For the text-containing cell, return its midpoint in [x, y] coordinate format. 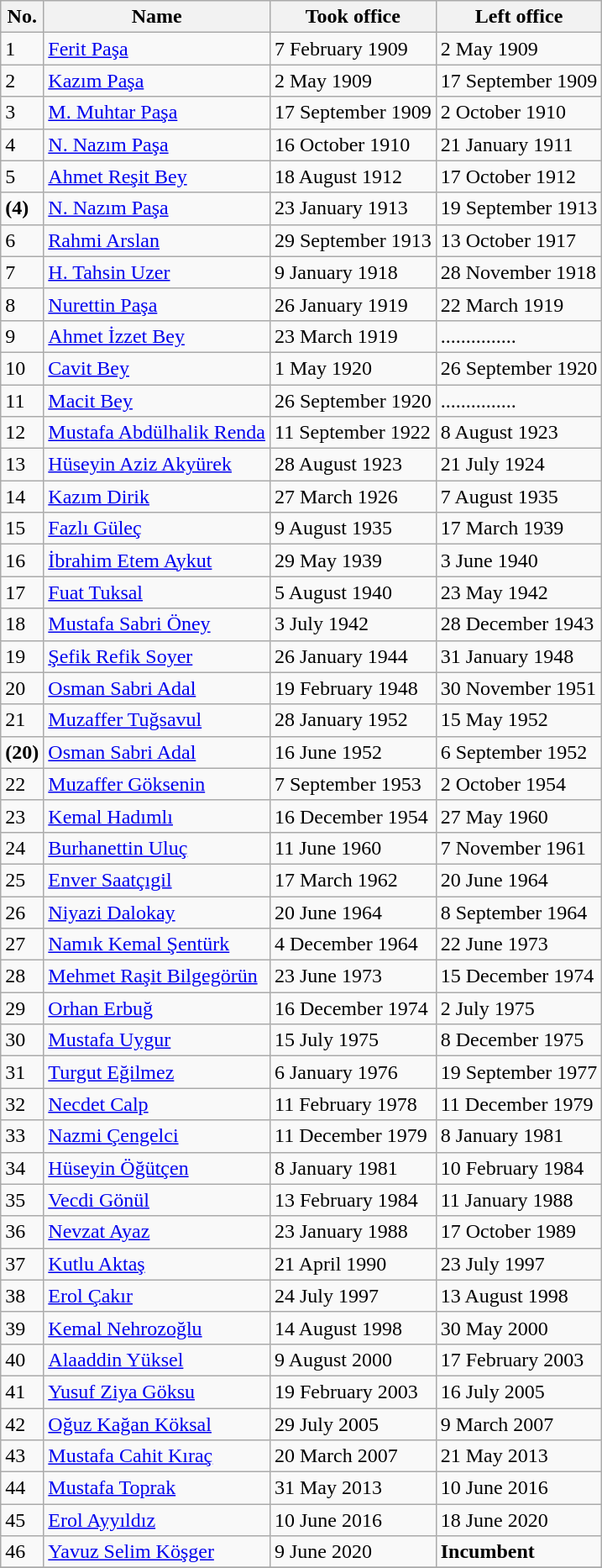
7 [22, 272]
15 [22, 529]
21 January 1911 [519, 145]
6 [22, 240]
9 [22, 336]
24 July 1997 [353, 1296]
Mustafa Cahit Kıraç [157, 1456]
23 January 1913 [353, 208]
19 September 1913 [519, 208]
30 November 1951 [519, 688]
34 [22, 1168]
31 January 1948 [519, 656]
43 [22, 1456]
11 June 1960 [353, 848]
17 February 2003 [519, 1360]
36 [22, 1232]
9 June 2020 [353, 1552]
26 January 1944 [353, 656]
30 [22, 1040]
15 December 1974 [519, 976]
31 [22, 1072]
Took office [353, 17]
39 [22, 1328]
Cavit Bey [157, 368]
16 October 1910 [353, 145]
11 [22, 401]
Muzaffer Göksenin [157, 784]
8 August 1923 [519, 433]
5 August 1940 [353, 592]
9 August 1935 [353, 529]
2 October 1954 [519, 784]
17 March 1939 [519, 529]
17 [22, 592]
2 October 1910 [519, 113]
16 December 1954 [353, 816]
5 [22, 176]
21 April 1990 [353, 1264]
Left office [519, 17]
16 [22, 560]
16 June 1952 [353, 752]
37 [22, 1264]
11 January 1988 [519, 1200]
33 [22, 1136]
Hüseyin Öğütçen [157, 1168]
Kazım Dirik [157, 497]
19 February 2003 [353, 1392]
17 October 1989 [519, 1232]
Şefik Refik Soyer [157, 656]
Hüseyin Aziz Akyürek [157, 465]
Ahmet Reşit Bey [157, 176]
Namık Kemal Şentürk [157, 944]
17 March 1962 [353, 880]
29 July 2005 [353, 1424]
9 August 2000 [353, 1360]
16 July 2005 [519, 1392]
17 October 1912 [519, 176]
27 May 1960 [519, 816]
26 January 1919 [353, 304]
6 January 1976 [353, 1072]
27 [22, 944]
8 December 1975 [519, 1040]
Ahmet İzzet Bey [157, 336]
Macit Bey [157, 401]
28 August 1923 [353, 465]
13 August 1998 [519, 1296]
Kemal Hadımlı [157, 816]
28 November 1918 [519, 272]
Erol Ayyıldız [157, 1520]
23 May 1942 [519, 592]
19 September 1977 [519, 1072]
Nevzat Ayaz [157, 1232]
13 February 1984 [353, 1200]
22 [22, 784]
13 [22, 465]
Yusuf Ziya Göksu [157, 1392]
11 February 1978 [353, 1104]
21 July 1924 [519, 465]
Vecdi Gönül [157, 1200]
9 January 1918 [353, 272]
Turgut Eğilmez [157, 1072]
19 [22, 656]
M. Muhtar Paşa [157, 113]
15 July 1975 [353, 1040]
7 February 1909 [353, 49]
38 [22, 1296]
Erol Çakır [157, 1296]
24 [22, 848]
Yavuz Selim Köşger [157, 1552]
7 August 1935 [519, 497]
18 June 2020 [519, 1520]
14 August 1998 [353, 1328]
Incumbent [519, 1552]
28 January 1952 [353, 720]
3 June 1940 [519, 560]
Rahmi Arslan [157, 240]
3 [22, 113]
4 [22, 145]
(4) [22, 208]
23 [22, 816]
Fuat Tuksal [157, 592]
8 September 1964 [519, 912]
15 May 1952 [519, 720]
22 June 1973 [519, 944]
23 June 1973 [353, 976]
26 [22, 912]
16 December 1974 [353, 1008]
9 March 2007 [519, 1424]
40 [22, 1360]
20 March 2007 [353, 1456]
29 [22, 1008]
11 September 1922 [353, 433]
23 March 1919 [353, 336]
35 [22, 1200]
19 February 1948 [353, 688]
Orhan Erbuğ [157, 1008]
Kemal Nehrozoğlu [157, 1328]
Burhanettin Uluç [157, 848]
Niyazi Dalokay [157, 912]
29 September 1913 [353, 240]
Necdet Calp [157, 1104]
23 January 1988 [353, 1232]
Name [157, 17]
25 [22, 880]
3 July 1942 [353, 624]
30 May 2000 [519, 1328]
32 [22, 1104]
21 [22, 720]
Alaaddin Yüksel [157, 1360]
(20) [22, 752]
1 May 1920 [353, 368]
Mustafa Toprak [157, 1488]
42 [22, 1424]
21 May 2013 [519, 1456]
41 [22, 1392]
2 July 1975 [519, 1008]
Oğuz Kağan Köksal [157, 1424]
28 [22, 976]
Kazım Paşa [157, 81]
H. Tahsin Uzer [157, 272]
7 November 1961 [519, 848]
7 September 1953 [353, 784]
28 December 1943 [519, 624]
13 October 1917 [519, 240]
Enver Saatçıgil [157, 880]
Kutlu Aktaş [157, 1264]
Mustafa Uygur [157, 1040]
18 August 1912 [353, 176]
44 [22, 1488]
45 [22, 1520]
27 March 1926 [353, 497]
6 September 1952 [519, 752]
No. [22, 17]
Nurettin Paşa [157, 304]
1 [22, 49]
Ferit Paşa [157, 49]
Fazlı Güleç [157, 529]
14 [22, 497]
Muzaffer Tuğsavul [157, 720]
31 May 2013 [353, 1488]
Nazmi Çengelci [157, 1136]
10 February 1984 [519, 1168]
Mustafa Sabri Öney [157, 624]
29 May 1939 [353, 560]
46 [22, 1552]
4 December 1964 [353, 944]
Mustafa Abdülhalik Renda [157, 433]
23 July 1997 [519, 1264]
12 [22, 433]
İbrahim Etem Aykut [157, 560]
10 [22, 368]
18 [22, 624]
2 [22, 81]
20 [22, 688]
Mehmet Raşit Bilgegörün [157, 976]
8 [22, 304]
22 March 1919 [519, 304]
